Search for the cell housing the specified text and yield its [x, y] center coordinate. 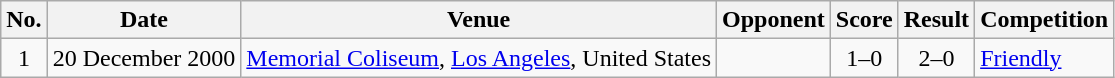
Competition [1044, 20]
Score [864, 20]
20 December 2000 [144, 58]
Venue [479, 20]
Friendly [1044, 58]
Date [144, 20]
Opponent [774, 20]
1 [24, 58]
1–0 [864, 58]
Memorial Coliseum, Los Angeles, United States [479, 58]
No. [24, 20]
2–0 [936, 58]
Result [936, 20]
